Scan for the cell matching the given text and deliver its [X, Y] coordinate at center. 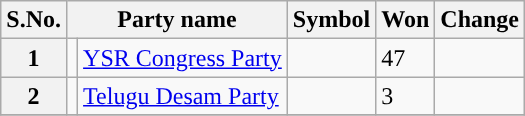
Won [406, 20]
Party name [176, 20]
YSR Congress Party [183, 58]
1 [34, 58]
S.No. [34, 20]
Change [480, 20]
3 [406, 96]
47 [406, 58]
2 [34, 96]
Telugu Desam Party [183, 96]
Symbol [331, 20]
